Scan for the cell matching the given text and deliver its (X, Y) coordinate at center. 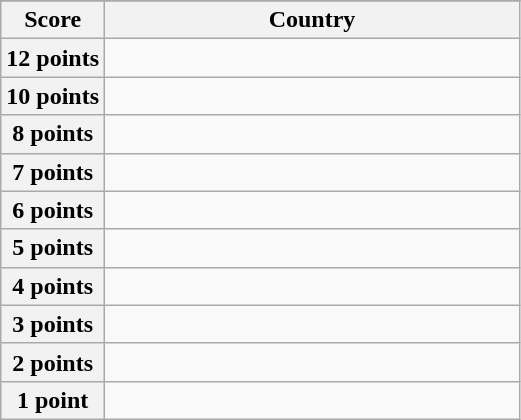
10 points (53, 96)
Country (312, 20)
8 points (53, 134)
12 points (53, 58)
Score (53, 20)
2 points (53, 362)
4 points (53, 286)
6 points (53, 210)
5 points (53, 248)
7 points (53, 172)
3 points (53, 324)
1 point (53, 400)
